Locate the cell with the specified text and output its (X, Y) center coordinate. 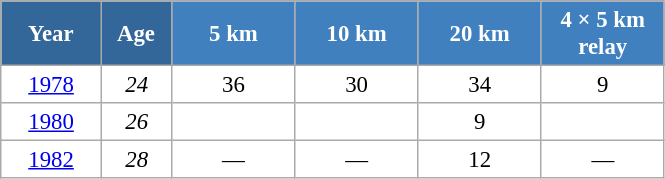
24 (136, 85)
26 (136, 122)
30 (356, 85)
34 (480, 85)
5 km (234, 34)
1978 (52, 85)
28 (136, 160)
Age (136, 34)
10 km (356, 34)
12 (480, 160)
36 (234, 85)
4 × 5 km relay (602, 34)
1980 (52, 122)
Year (52, 34)
20 km (480, 34)
1982 (52, 160)
